Scan for the cell matching the given text and deliver its [x, y] coordinate at center. 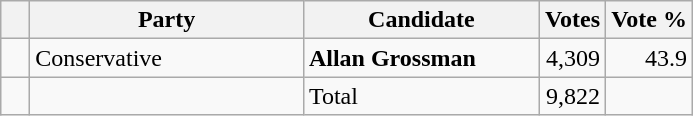
Allan Grossman [421, 58]
4,309 [572, 58]
9,822 [572, 96]
Total [421, 96]
43.9 [650, 58]
Party [167, 20]
Votes [572, 20]
Vote % [650, 20]
Conservative [167, 58]
Candidate [421, 20]
